Return the [x, y] coordinate for the center point of the cell that contains the specified text.  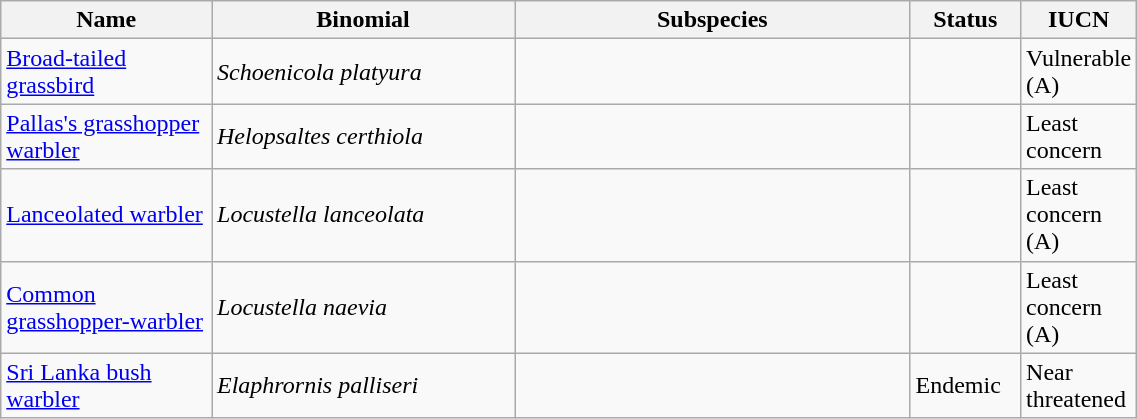
Elaphrornis palliseri [364, 386]
Helopsaltes certhiola [364, 136]
Endemic [966, 386]
Name [106, 20]
Least concern [1079, 136]
Pallas's grasshopper warbler [106, 136]
Vulnerable(A) [1079, 72]
Sri Lanka bush warbler [106, 386]
Binomial [364, 20]
Subspecies [712, 20]
Near threatened [1079, 386]
Locustella naevia [364, 307]
Locustella lanceolata [364, 215]
Broad-tailed grassbird [106, 72]
IUCN [1079, 20]
Status [966, 20]
Common grasshopper-warbler [106, 307]
Schoenicola platyura [364, 72]
Lanceolated warbler [106, 215]
